Capture the cell that displays the provided text and extract its (X, Y) central coordinate. 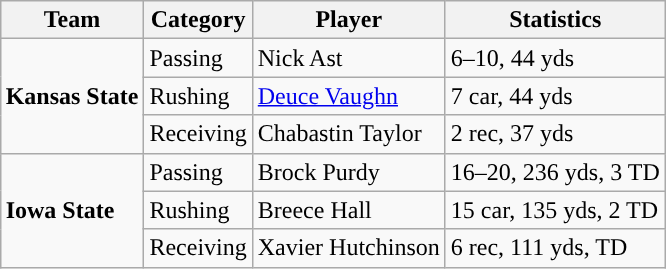
Breece Hall (348, 210)
Brock Purdy (348, 172)
Iowa State (72, 210)
7 car, 44 yds (555, 96)
Xavier Hutchinson (348, 248)
16–20, 236 yds, 3 TD (555, 172)
Chabastin Taylor (348, 134)
Team (72, 20)
Category (198, 20)
2 rec, 37 yds (555, 134)
15 car, 135 yds, 2 TD (555, 210)
Player (348, 20)
6–10, 44 yds (555, 58)
6 rec, 111 yds, TD (555, 248)
Deuce Vaughn (348, 96)
Kansas State (72, 96)
Nick Ast (348, 58)
Statistics (555, 20)
